Find where the given text appears and provide that cell's center as [X, Y] coordinate. 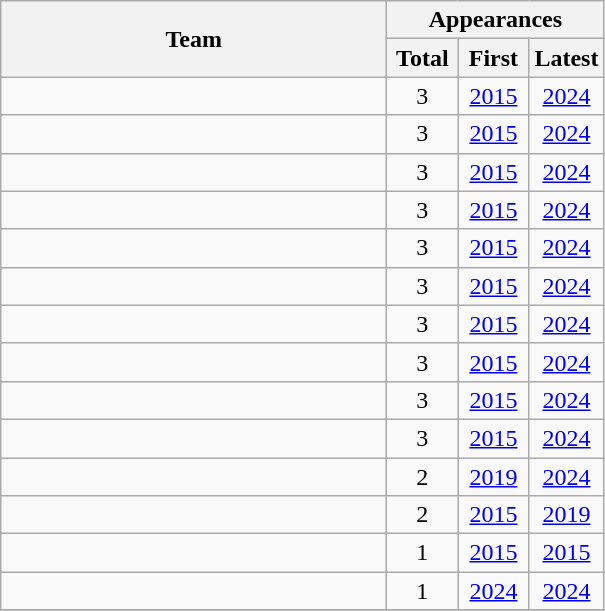
Latest [566, 58]
Team [194, 39]
Total [422, 58]
Appearances [496, 20]
First [494, 58]
